Locate the cell with the specified text and output its [x, y] center coordinate. 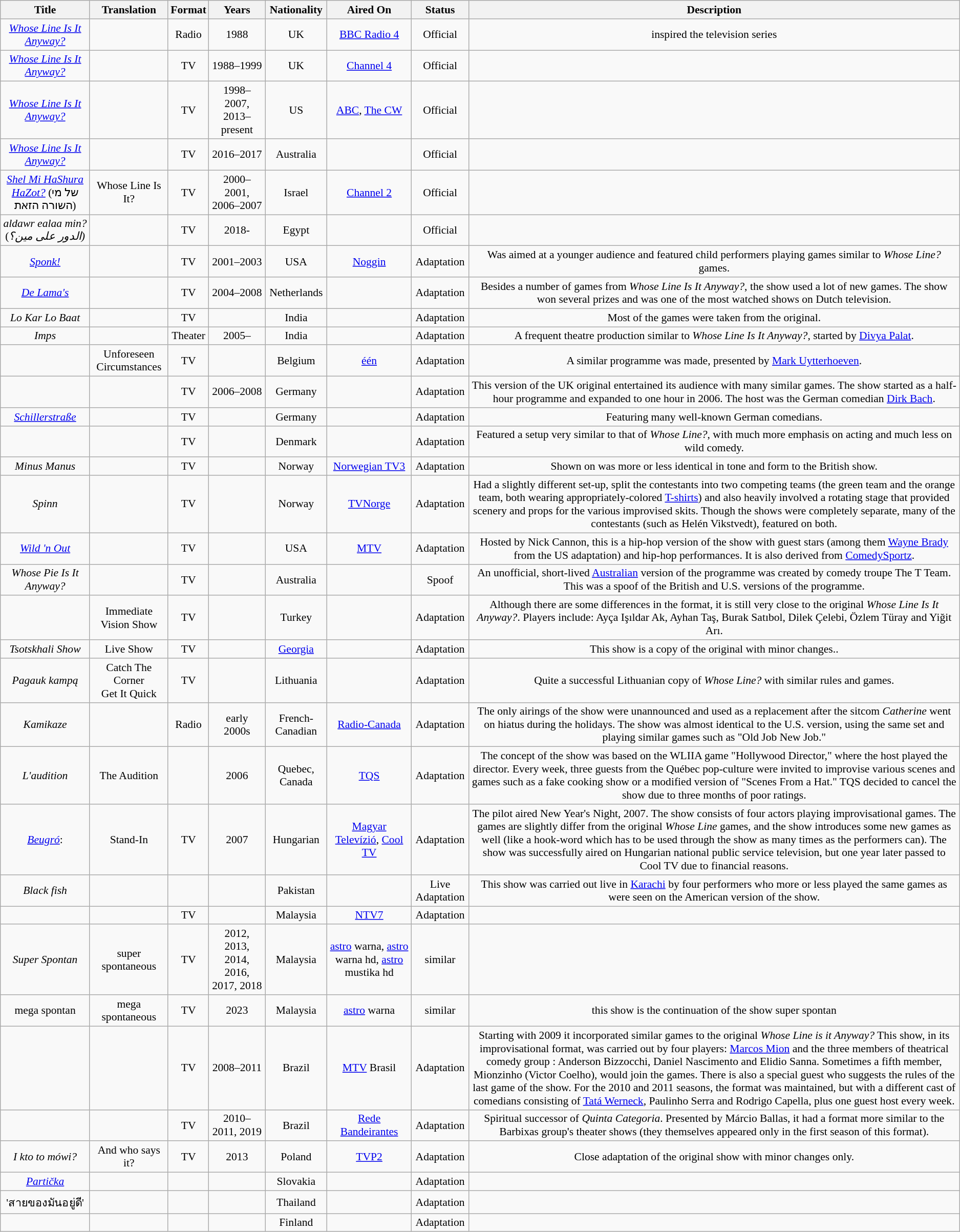
Most of the games were taken from the original. [714, 318]
inspired the television series [714, 35]
De Lama's [45, 293]
French-Canadian [296, 724]
Finland [296, 1223]
US [296, 110]
Belgium [296, 361]
1988 [237, 35]
2010–2011, 2019 [237, 1125]
Partička [45, 1182]
2005– [237, 336]
Featured a setup very similar to that of Whose Line?, with much more emphasis on acting and much less on wild comedy. [714, 442]
mega spontan [45, 1010]
Title [45, 10]
Catch The CornerGet It Quick [129, 680]
TQS [369, 776]
Whose Line Is It? [129, 193]
Minus Manus [45, 467]
'สายของมันอยู่ดี' [45, 1202]
Super Spontan [45, 960]
Format [188, 10]
super spontaneous [129, 960]
Egypt [296, 231]
Theater [188, 336]
MTV [369, 548]
Stand-In [129, 840]
Noggin [369, 261]
Aired On [369, 10]
Channel 2 [369, 193]
één [369, 361]
Status [440, 10]
Israel [296, 193]
A frequent theatre production similar to Whose Line Is It Anyway?, started by Divya Palat. [714, 336]
This show is a copy of the original with minor changes.. [714, 649]
Live Show [129, 649]
Wild 'n Out [45, 548]
Hungarian [296, 840]
Netherlands [296, 293]
Was aimed at a younger audience and featured child performers playing games similar to Whose Line? games. [714, 261]
TVNorge [369, 504]
2018- [237, 231]
Description [714, 10]
Immediate Vision Show [129, 618]
MTV Brasil [369, 1068]
Years [237, 10]
mega spontaneous [129, 1010]
Lithuania [296, 680]
BBC Radio 4 [369, 35]
Kamikaze [45, 724]
astro warna, astro warna hd, astro mustika hd [369, 960]
Black fish [45, 890]
1988–1999 [237, 66]
2008–2011 [237, 1068]
Slovakia [296, 1182]
2023 [237, 1010]
Channel 4 [369, 66]
early 2000s [237, 724]
Imps [45, 336]
2001–2003 [237, 261]
Close adaptation of the original show with minor changes only. [714, 1157]
Poland [296, 1157]
Schillerstraße [45, 417]
Pakistan [296, 890]
I kto to mówi? [45, 1157]
Beugró: [45, 840]
2007 [237, 840]
Unforeseen Circumstances [129, 361]
This show was carried out live in Karachi by four performers who more or less played the same games as were seen on the American version of the show. [714, 890]
ABC, The CW [369, 110]
A similar programme was made, presented by Mark Uytterhoeven. [714, 361]
2004–2008 [237, 293]
astro warna [369, 1010]
Rede Bandeirantes [369, 1125]
Quite a successful Lithuanian copy of Whose Line? with similar rules and games. [714, 680]
2000–2001, 2006–2007 [237, 193]
Thailand [296, 1202]
Tsotskhali Show [45, 649]
Sponk! [45, 261]
this show is the continuation of the show super spontan [714, 1010]
Norwegian TV3 [369, 467]
2016–2017 [237, 155]
Live Adaptation [440, 890]
2013 [237, 1157]
Quebec, Canada [296, 776]
Turkey [296, 618]
2012, 2013, 2014, 2016, 2017, 2018 [237, 960]
Denmark [296, 442]
Featuring many well-known German comedians. [714, 417]
Shown on was more or less identical in tone and form to the British show. [714, 467]
Nationality [296, 10]
Shel Mi HaShura HaZot? (של מי השורה הזאת) [45, 193]
NTV7 [369, 915]
aldawr ealaa min? (الدور على مين؟) [45, 231]
The Audition [129, 776]
2006–2008 [237, 392]
TVP2 [369, 1157]
Spoof [440, 580]
Spinn [45, 504]
2006 [237, 776]
Radio-Canada [369, 724]
Pagauk kampą [45, 680]
Lo Kar Lo Baat [45, 318]
Magyar Televízió, Cool TV [369, 840]
Whose Pie Is It Anyway? [45, 580]
L'audition [45, 776]
Translation [129, 10]
1998–2007, 2013–present [237, 110]
Georgia [296, 649]
And who says it? [129, 1157]
